Extract the (x, y) coordinate from the center of the cell holding the provided text.  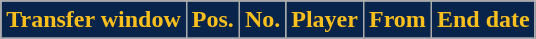
Player (325, 20)
End date (483, 20)
Pos. (212, 20)
From (397, 20)
Transfer window (94, 20)
No. (262, 20)
